Determine the [x, y] coordinate at the center of the cell enclosing the given text.  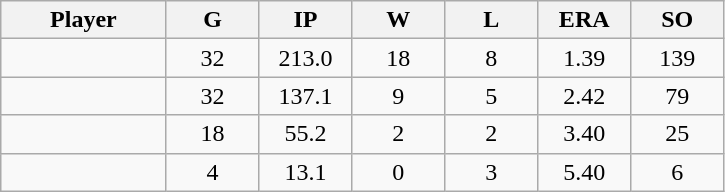
0 [398, 172]
3.40 [584, 134]
137.1 [306, 96]
55.2 [306, 134]
13.1 [306, 172]
25 [678, 134]
4 [212, 172]
L [492, 20]
IP [306, 20]
SO [678, 20]
6 [678, 172]
W [398, 20]
2.42 [584, 96]
9 [398, 96]
ERA [584, 20]
79 [678, 96]
Player [84, 20]
139 [678, 58]
G [212, 20]
1.39 [584, 58]
213.0 [306, 58]
8 [492, 58]
5.40 [584, 172]
3 [492, 172]
5 [492, 96]
